Locate the cell with the specified text and output its [X, Y] center coordinate. 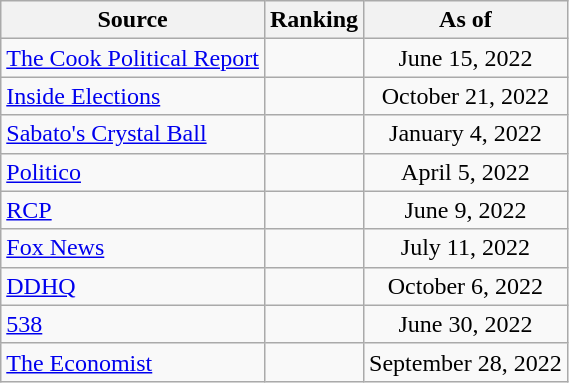
DDHQ [133, 286]
The Economist [133, 362]
Source [133, 20]
538 [133, 324]
RCP [133, 210]
Fox News [133, 248]
Ranking [314, 20]
October 21, 2022 [466, 96]
June 15, 2022 [466, 58]
Politico [133, 172]
April 5, 2022 [466, 172]
As of [466, 20]
January 4, 2022 [466, 134]
The Cook Political Report [133, 58]
Sabato's Crystal Ball [133, 134]
June 30, 2022 [466, 324]
October 6, 2022 [466, 286]
September 28, 2022 [466, 362]
July 11, 2022 [466, 248]
June 9, 2022 [466, 210]
Inside Elections [133, 96]
